Provide the [X, Y] coordinate of the cell's center where the given text is located.  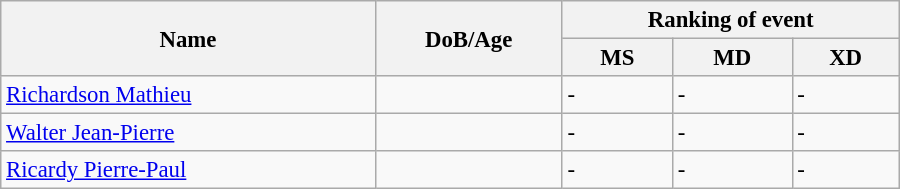
XD [846, 58]
Name [188, 38]
Ranking of event [730, 20]
MD [732, 58]
Ricardy Pierre-Paul [188, 170]
DoB/Age [468, 38]
Richardson Mathieu [188, 95]
MS [617, 58]
Walter Jean-Pierre [188, 133]
